Determine the (x, y) coordinate at the center of the cell enclosing the given text.  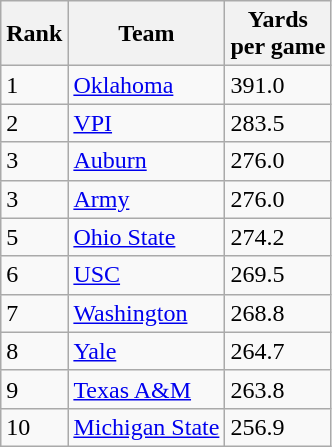
Army (146, 199)
Michigan State (146, 427)
Oklahoma (146, 85)
5 (34, 237)
Team (146, 34)
Ohio State (146, 237)
1 (34, 85)
Auburn (146, 161)
7 (34, 313)
Texas A&M (146, 389)
274.2 (278, 237)
10 (34, 427)
VPI (146, 123)
Yale (146, 351)
391.0 (278, 85)
8 (34, 351)
Rank (34, 34)
9 (34, 389)
6 (34, 275)
USC (146, 275)
264.7 (278, 351)
Washington (146, 313)
268.8 (278, 313)
Yardsper game (278, 34)
269.5 (278, 275)
2 (34, 123)
256.9 (278, 427)
283.5 (278, 123)
263.8 (278, 389)
